Output the (x, y) coordinate of the center of the cell containing the given text.  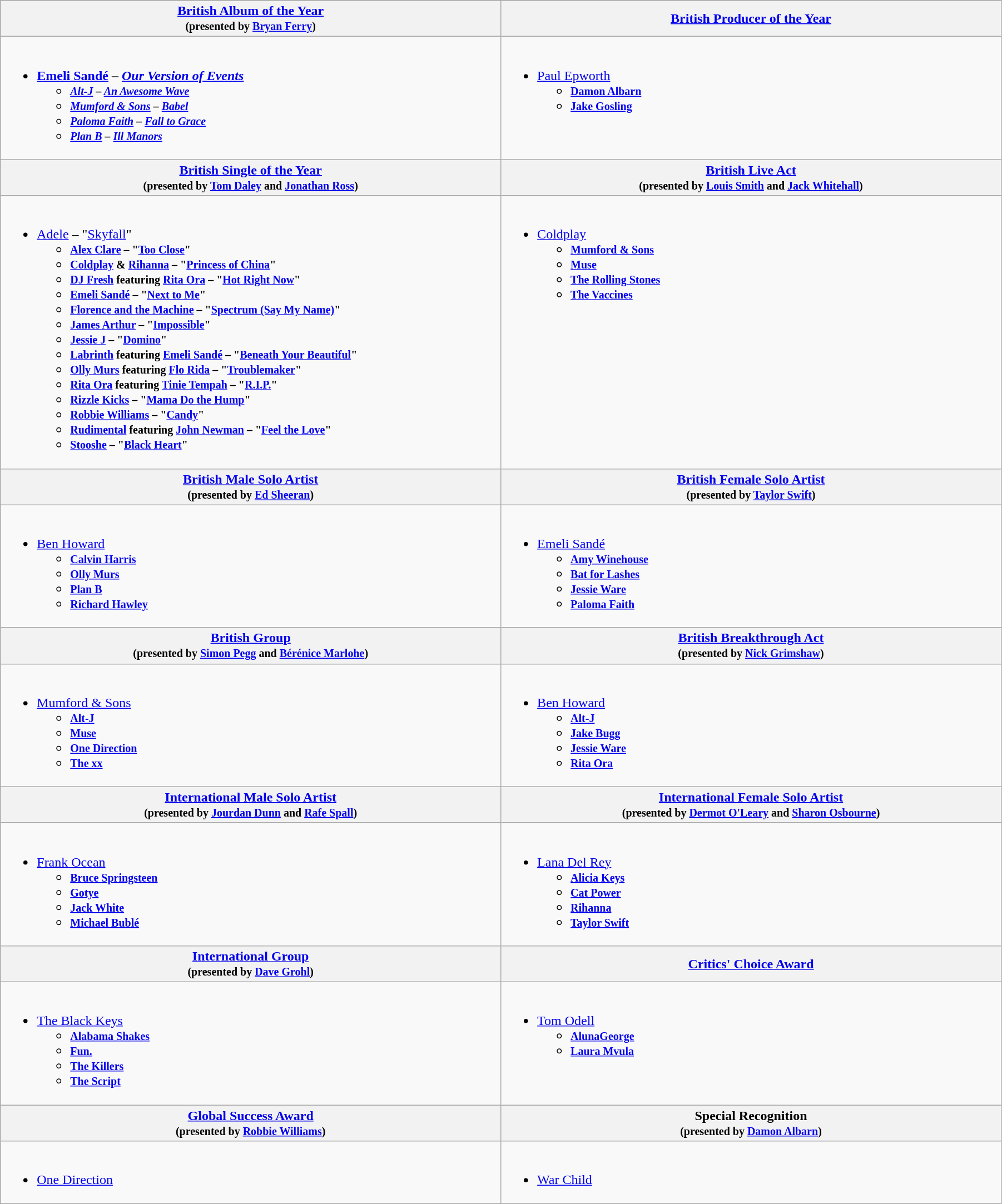
Lana Del ReyAlicia KeysCat PowerRihannaTaylor Swift (751, 884)
International Group(presented by Dave Grohl) (251, 964)
Tom OdellAlunaGeorgeLaura Mvula (751, 1043)
British Group(presented by Simon Pegg and Bérénice Marlohe) (251, 646)
Paul EpworthDamon AlbarnJake Gosling (751, 98)
ColdplayMumford & SonsMuseThe Rolling StonesThe Vaccines (751, 332)
British Male Solo Artist(presented by Ed Sheeran) (251, 487)
British Producer of the Year (751, 19)
International Male Solo Artist(presented by Jourdan Dunn and Rafe Spall) (251, 805)
Mumford & SonsAlt-JMuseOne DirectionThe xx (251, 725)
International Female Solo Artist(presented by Dermot O'Leary and Sharon Osbourne) (751, 805)
British Breakthrough Act(presented by Nick Grimshaw) (751, 646)
Frank OceanBruce SpringsteenGotyeJack WhiteMichael Bublé (251, 884)
British Female Solo Artist(presented by Taylor Swift) (751, 487)
British Album of the Year(presented by Bryan Ferry) (251, 19)
Ben HowardCalvin HarrisOlly MursPlan BRichard Hawley (251, 566)
Critics' Choice Award (751, 964)
Global Success Award(presented by Robbie Williams) (251, 1123)
British Live Act(presented by Louis Smith and Jack Whitehall) (751, 178)
British Single of the Year(presented by Tom Daley and Jonathan Ross) (251, 178)
Emeli SandéAmy WinehouseBat for LashesJessie WarePaloma Faith (751, 566)
The Black KeysAlabama ShakesFun.The KillersThe Script (251, 1043)
War Child (751, 1173)
Ben HowardAlt-JJake BuggJessie WareRita Ora (751, 725)
Special Recognition(presented by Damon Albarn) (751, 1123)
One Direction (251, 1173)
Emeli Sandé – Our Version of EventsAlt-J – An Awesome WaveMumford & Sons – BabelPaloma Faith – Fall to GracePlan B – Ill Manors (251, 98)
